Find where the given text appears and provide that cell's center as (x, y) coordinate. 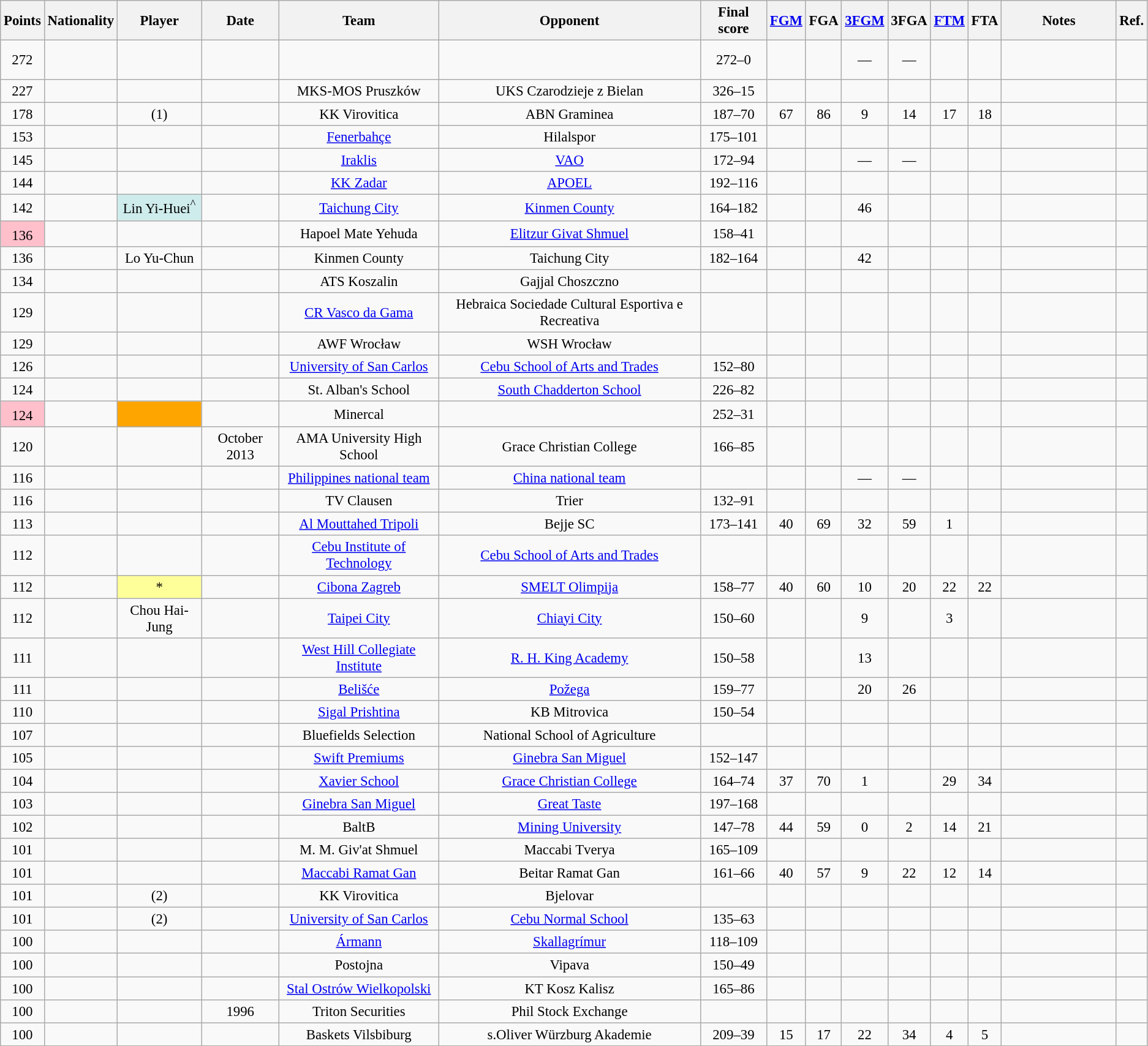
Skallagrímur (570, 943)
192–116 (733, 183)
158–41 (733, 233)
FTA (984, 21)
Hapoel Mate Yehuda (359, 233)
Cebu Normal School (570, 919)
s.Oliver Würzburg Akademie (570, 1034)
Nationality (81, 21)
105 (22, 758)
Gajjal Choszczno (570, 281)
Bejje SC (570, 524)
Lo Yu-Chun (159, 258)
Opponent (570, 21)
135–63 (733, 919)
150–54 (733, 712)
Points (22, 21)
Minercal (359, 414)
Al Mouttahed Tripoli (359, 524)
Fenerbahçe (359, 137)
252–31 (733, 414)
Swift Premiums (359, 758)
152–147 (733, 758)
37 (786, 781)
KT Kosz Kalisz (570, 988)
Vipava (570, 965)
172–94 (733, 160)
KK Zadar (359, 183)
118–109 (733, 943)
132–91 (733, 501)
102 (22, 827)
159–77 (733, 689)
Ármann (359, 943)
APOEL (570, 183)
Trier (570, 501)
Iraklis (359, 160)
Postojna (359, 965)
150–60 (733, 619)
Notes (1059, 21)
Team (359, 21)
21 (984, 827)
150–49 (733, 965)
144 (22, 183)
VAO (570, 160)
Maccabi Ramat Gan (359, 873)
13 (865, 658)
Chou Hai-Jung (159, 619)
165–109 (733, 850)
161–66 (733, 873)
12 (950, 873)
134 (22, 281)
164–74 (733, 781)
103 (22, 804)
3FGA (909, 21)
ATS Koszalin (359, 281)
FGA (823, 21)
Stal Ostrów Wielkopolski (359, 988)
SMELT Olimpija (570, 587)
44 (786, 827)
15 (786, 1034)
Final score (733, 21)
70 (823, 781)
FTM (950, 21)
69 (823, 524)
32 (865, 524)
R. H. King Academy (570, 658)
Maccabi Tverya (570, 850)
Bluefields Selection (359, 735)
175–101 (733, 137)
1996 (240, 1011)
153 (22, 137)
FGM (786, 21)
67 (786, 115)
18 (984, 115)
Xavier School (359, 781)
0 (865, 827)
China national team (570, 478)
147–78 (733, 827)
Hebraica Sociedade Cultural Esportiva e Recreativa (570, 312)
57 (823, 873)
KB Mitrovica (570, 712)
South Chadderton School (570, 389)
272–0 (733, 60)
AMA University High School (359, 447)
West Hill Collegiate Institute (359, 658)
M. M. Giv'at Shmuel (359, 850)
104 (22, 781)
ABN Graminea (570, 115)
WSH Wrocław (570, 344)
145 (22, 160)
226–82 (733, 389)
209–39 (733, 1034)
* (159, 587)
60 (823, 587)
Player (159, 21)
42 (865, 258)
113 (22, 524)
Taipei City (359, 619)
326–15 (733, 91)
Date (240, 21)
MKS-MOS Pruszków (359, 91)
Philippines national team (359, 478)
Cibona Zagreb (359, 587)
187–70 (733, 115)
Sigal Prishtina (359, 712)
TV Clausen (359, 501)
Hilalspor (570, 137)
164–182 (733, 208)
173–141 (733, 524)
CR Vasco da Gama (359, 312)
197–168 (733, 804)
152–80 (733, 367)
Great Taste (570, 804)
10 (865, 587)
Triton Securities (359, 1011)
Požega (570, 689)
158–77 (733, 587)
150–58 (733, 658)
Mining University (570, 827)
227 (22, 91)
Phil Stock Exchange (570, 1011)
165–86 (733, 988)
(1) (159, 115)
29 (950, 781)
272 (22, 60)
Beitar Ramat Gan (570, 873)
4 (950, 1034)
UKS Czarodzieje z Bielan (570, 91)
October 2013 (240, 447)
2 (909, 827)
Baskets Vilsbiburg (359, 1034)
107 (22, 735)
3FGM (865, 21)
120 (22, 447)
110 (22, 712)
166–85 (733, 447)
46 (865, 208)
86 (823, 115)
5 (984, 1034)
3 (950, 619)
Cebu Institute of Technology (359, 556)
182–164 (733, 258)
Bjelovar (570, 896)
Belišće (359, 689)
26 (909, 689)
AWF Wrocław (359, 344)
St. Alban's School (359, 389)
178 (22, 115)
Chiayi City (570, 619)
142 (22, 208)
Elitzur Givat Shmuel (570, 233)
Ref. (1132, 21)
126 (22, 367)
National School of Agriculture (570, 735)
BaltB (359, 827)
Lin Yi-Huei^ (159, 208)
